Identify which cell holds the provided text, then report its [x, y] central coordinate. 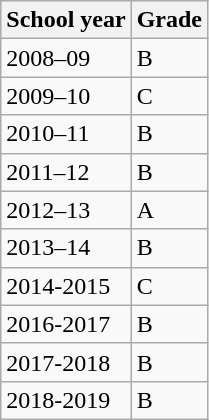
2016-2017 [66, 324]
Grade [169, 20]
2018-2019 [66, 400]
2012–13 [66, 210]
2011–12 [66, 172]
A [169, 210]
School year [66, 20]
2010–11 [66, 134]
2009–10 [66, 96]
2013–14 [66, 248]
2008–09 [66, 58]
2017-2018 [66, 362]
2014-2015 [66, 286]
